Extract the [x, y] coordinate from the center of the cell holding the provided text.  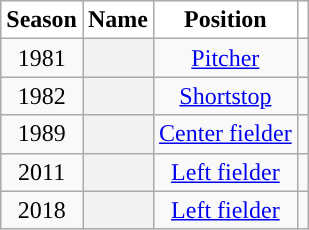
Position [226, 20]
Season [42, 20]
2018 [42, 210]
1989 [42, 134]
1981 [42, 58]
Center fielder [226, 134]
Name [118, 20]
2011 [42, 172]
1982 [42, 96]
Shortstop [226, 96]
Pitcher [226, 58]
